Identify which cell holds the provided text, then report its [X, Y] central coordinate. 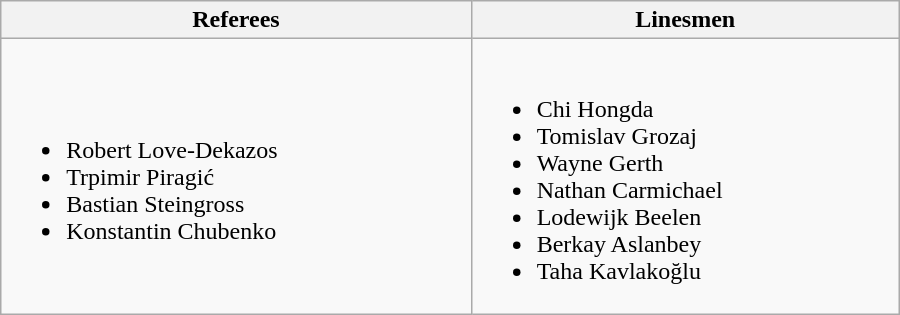
Referees [236, 20]
Robert Love-Dekazos Trpimir Piragić Bastian Steingross Konstantin Chubenko [236, 176]
Linesmen [685, 20]
Chi Hongda Tomislav Grozaj Wayne Gerth Nathan Carmichael Lodewijk Beelen Berkay Aslanbey Taha Kavlakoğlu [685, 176]
